Search for the cell housing the specified text and yield its (x, y) center coordinate. 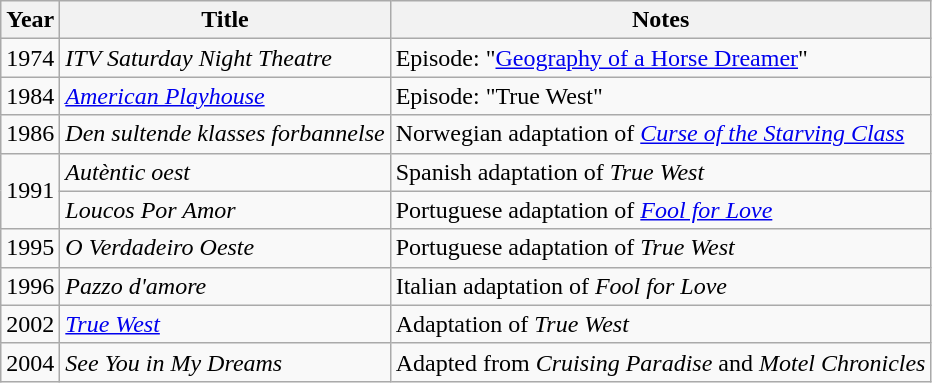
Title (225, 20)
Italian adaptation of Fool for Love (660, 286)
1996 (30, 286)
2004 (30, 362)
ITV Saturday Night Theatre (225, 58)
Portuguese adaptation of True West (660, 248)
See You in My Dreams (225, 362)
Episode: "True West" (660, 96)
True West (225, 324)
Loucos Por Amor (225, 210)
1974 (30, 58)
1986 (30, 134)
Den sultende klasses forbannelse (225, 134)
Portuguese adaptation of Fool for Love (660, 210)
Norwegian adaptation of Curse of the Starving Class (660, 134)
1984 (30, 96)
Pazzo d'amore (225, 286)
Adapted from Cruising Paradise and Motel Chronicles (660, 362)
Notes (660, 20)
1995 (30, 248)
Spanish adaptation of True West (660, 172)
O Verdadeiro Oeste (225, 248)
Adaptation of True West (660, 324)
Year (30, 20)
1991 (30, 191)
Autèntic oest (225, 172)
American Playhouse (225, 96)
Episode: "Geography of a Horse Dreamer" (660, 58)
2002 (30, 324)
